Identify which cell holds the provided text, then report its (X, Y) central coordinate. 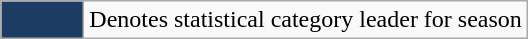
Denotes statistical category leader for season (306, 20)
